Find where the given text appears and provide that cell's center as (X, Y) coordinate. 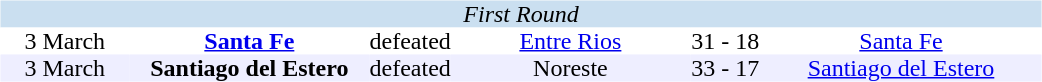
31 - 18 (725, 42)
First Round (520, 14)
Entre Rios (570, 42)
Noreste (570, 68)
33 - 17 (725, 68)
